Find where the given text appears and provide that cell's center as (x, y) coordinate. 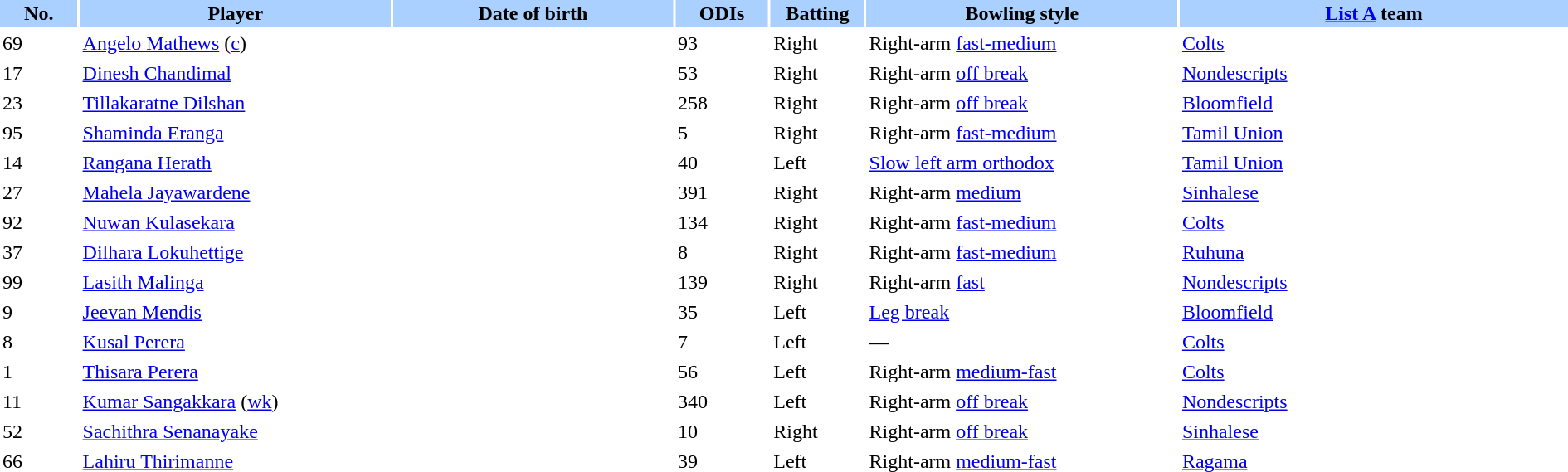
56 (722, 372)
Right-arm medium-fast (1022, 372)
Nuwan Kulasekara (236, 222)
— (1022, 342)
Leg break (1022, 312)
23 (39, 103)
40 (722, 163)
Angelo Mathews (c) (236, 43)
Jeevan Mendis (236, 312)
Dinesh Chandimal (236, 73)
Right-arm medium (1022, 192)
Batting (817, 13)
10 (722, 431)
Right-arm fast (1022, 282)
53 (722, 73)
17 (39, 73)
Tillakaratne Dilshan (236, 103)
No. (39, 13)
Ruhuna (1374, 252)
Thisara Perera (236, 372)
Kusal Perera (236, 342)
9 (39, 312)
92 (39, 222)
391 (722, 192)
Shaminda Eranga (236, 133)
7 (722, 342)
99 (39, 282)
340 (722, 401)
Dilhara Lokuhettige (236, 252)
69 (39, 43)
Kumar Sangakkara (wk) (236, 401)
139 (722, 282)
Player (236, 13)
37 (39, 252)
Rangana Herath (236, 163)
ODIs (722, 13)
258 (722, 103)
5 (722, 133)
List A team (1374, 13)
Mahela Jayawardene (236, 192)
14 (39, 163)
Slow left arm orthodox (1022, 163)
Bowling style (1022, 13)
35 (722, 312)
93 (722, 43)
1 (39, 372)
Lasith Malinga (236, 282)
52 (39, 431)
11 (39, 401)
134 (722, 222)
95 (39, 133)
Sachithra Senanayake (236, 431)
27 (39, 192)
Date of birth (533, 13)
